Return the [X, Y] coordinate for the center point of the cell that contains the specified text.  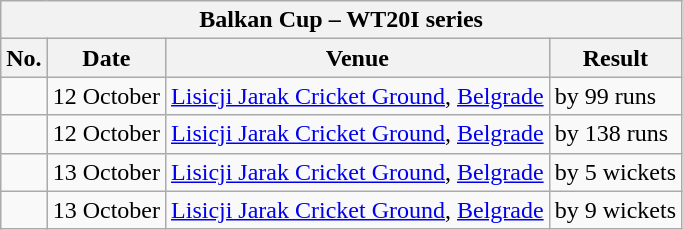
Venue [358, 58]
Balkan Cup – WT20I series [342, 20]
Date [106, 58]
Result [615, 58]
by 99 runs [615, 96]
by 5 wickets [615, 172]
by 138 runs [615, 134]
by 9 wickets [615, 210]
No. [24, 58]
